Return [x, y] of the center of cell containing provided text 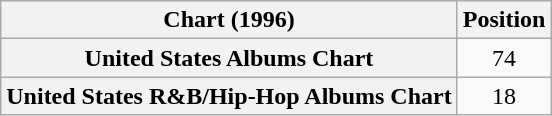
Position [504, 20]
74 [504, 58]
18 [504, 96]
United States R&B/Hip-Hop Albums Chart [229, 96]
Chart (1996) [229, 20]
United States Albums Chart [229, 58]
